Identify which cell holds the provided text, then report its (X, Y) central coordinate. 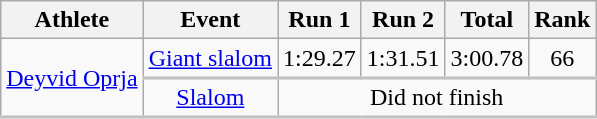
Total (487, 20)
Did not finish (437, 98)
1:31.51 (403, 58)
3:00.78 (487, 58)
1:29.27 (320, 58)
Giant slalom (210, 58)
Slalom (210, 98)
Event (210, 20)
66 (562, 58)
Athlete (72, 20)
Rank (562, 20)
Run 2 (403, 20)
Deyvid Oprja (72, 78)
Run 1 (320, 20)
